Capture the cell that displays the provided text and extract its (X, Y) central coordinate. 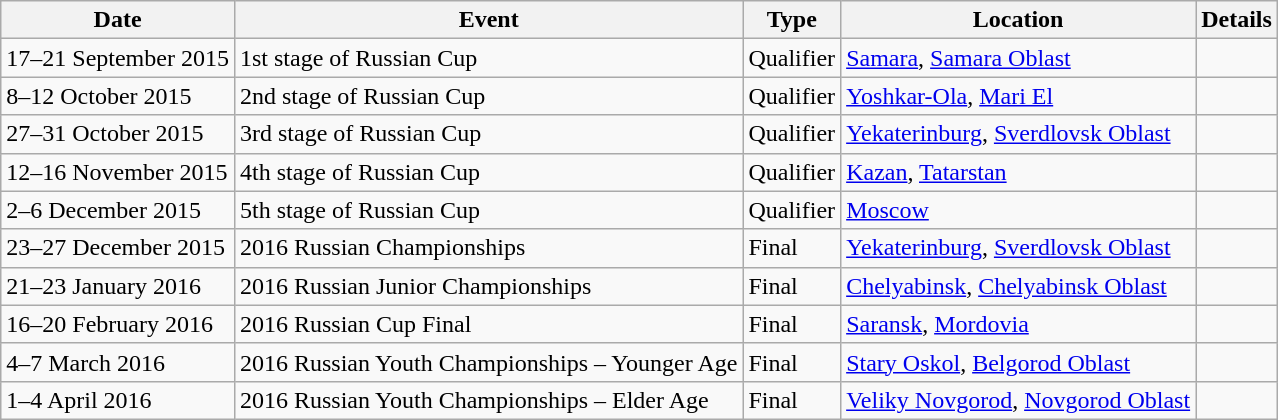
23–27 December 2015 (118, 248)
Stary Oskol, Belgorod Oblast (1018, 362)
2016 Russian Championships (488, 248)
27–31 October 2015 (118, 134)
2–6 December 2015 (118, 210)
2016 Russian Cup Final (488, 324)
4th stage of Russian Cup (488, 172)
2nd stage of Russian Cup (488, 96)
Details (1237, 20)
1–4 April 2016 (118, 400)
Chelyabinsk, Chelyabinsk Oblast (1018, 286)
Location (1018, 20)
1st stage of Russian Cup (488, 58)
Date (118, 20)
3rd stage of Russian Cup (488, 134)
8–12 October 2015 (118, 96)
Type (792, 20)
16–20 February 2016 (118, 324)
Kazan, Tatarstan (1018, 172)
5th stage of Russian Cup (488, 210)
Saransk, Mordovia (1018, 324)
17–21 September 2015 (118, 58)
2016 Russian Youth Championships – Younger Age (488, 362)
Samara, Samara Oblast (1018, 58)
Moscow (1018, 210)
Event (488, 20)
4–7 March 2016 (118, 362)
Veliky Novgorod, Novgorod Oblast (1018, 400)
2016 Russian Youth Championships – Elder Age (488, 400)
2016 Russian Junior Championships (488, 286)
12–16 November 2015 (118, 172)
Yoshkar-Ola, Mari El (1018, 96)
21–23 January 2016 (118, 286)
